Pinpoint the cell where the given text exists, returning its [X, Y] midpoint coordinate. 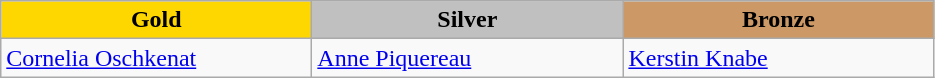
Cornelia Oschkenat [156, 58]
Bronze [778, 20]
Anne Piquereau [468, 58]
Silver [468, 20]
Kerstin Knabe [778, 58]
Gold [156, 20]
